From the cell containing the given text, extract its center point as (X, Y) coordinate. 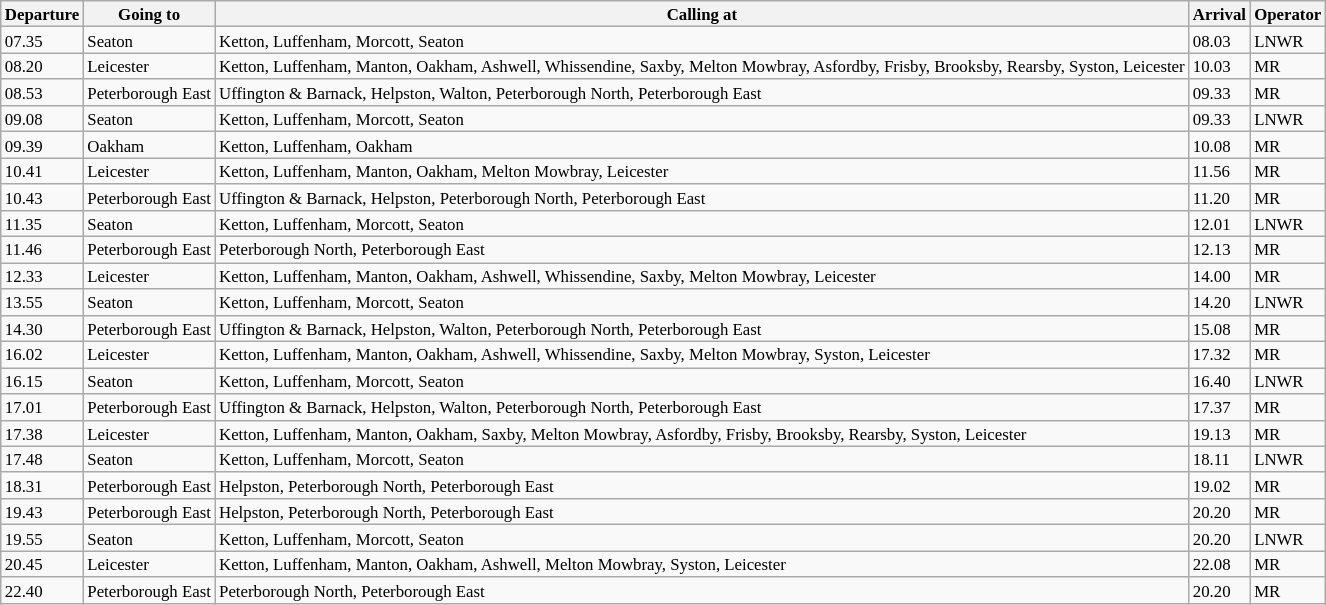
11.20 (1220, 197)
Ketton, Luffenham, Manton, Oakham, Ashwell, Whissendine, Saxby, Melton Mowbray, Syston, Leicester (702, 355)
Calling at (702, 14)
17.37 (1220, 407)
Ketton, Luffenham, Manton, Oakham, Ashwell, Whissendine, Saxby, Melton Mowbray, Leicester (702, 276)
Ketton, Luffenham, Manton, Oakham, Ashwell, Melton Mowbray, Syston, Leicester (702, 564)
17.38 (42, 433)
18.11 (1220, 459)
16.02 (42, 355)
19.02 (1220, 486)
08.20 (42, 66)
22.40 (42, 590)
12.01 (1220, 224)
10.41 (42, 171)
20.45 (42, 564)
11.56 (1220, 171)
11.35 (42, 224)
Going to (149, 14)
Departure (42, 14)
14.30 (42, 328)
08.03 (1220, 40)
Ketton, Luffenham, Manton, Oakham, Saxby, Melton Mowbray, Asfordby, Frisby, Brooksby, Rearsby, Syston, Leicester (702, 433)
17.48 (42, 459)
Uffington & Barnack, Helpston, Peterborough North, Peterborough East (702, 197)
09.39 (42, 145)
14.20 (1220, 302)
Operator (1288, 14)
22.08 (1220, 564)
Ketton, Luffenham, Manton, Oakham, Ashwell, Whissendine, Saxby, Melton Mowbray, Asfordby, Frisby, Brooksby, Rearsby, Syston, Leicester (702, 66)
12.33 (42, 276)
Arrival (1220, 14)
11.46 (42, 250)
19.55 (42, 538)
Ketton, Luffenham, Manton, Oakham, Melton Mowbray, Leicester (702, 171)
12.13 (1220, 250)
19.43 (42, 512)
10.08 (1220, 145)
16.40 (1220, 381)
16.15 (42, 381)
17.32 (1220, 355)
17.01 (42, 407)
19.13 (1220, 433)
10.43 (42, 197)
14.00 (1220, 276)
18.31 (42, 486)
15.08 (1220, 328)
Oakham (149, 145)
08.53 (42, 93)
07.35 (42, 40)
09.08 (42, 119)
Ketton, Luffenham, Oakham (702, 145)
10.03 (1220, 66)
13.55 (42, 302)
